For the text-containing cell, return its midpoint in (X, Y) coordinate format. 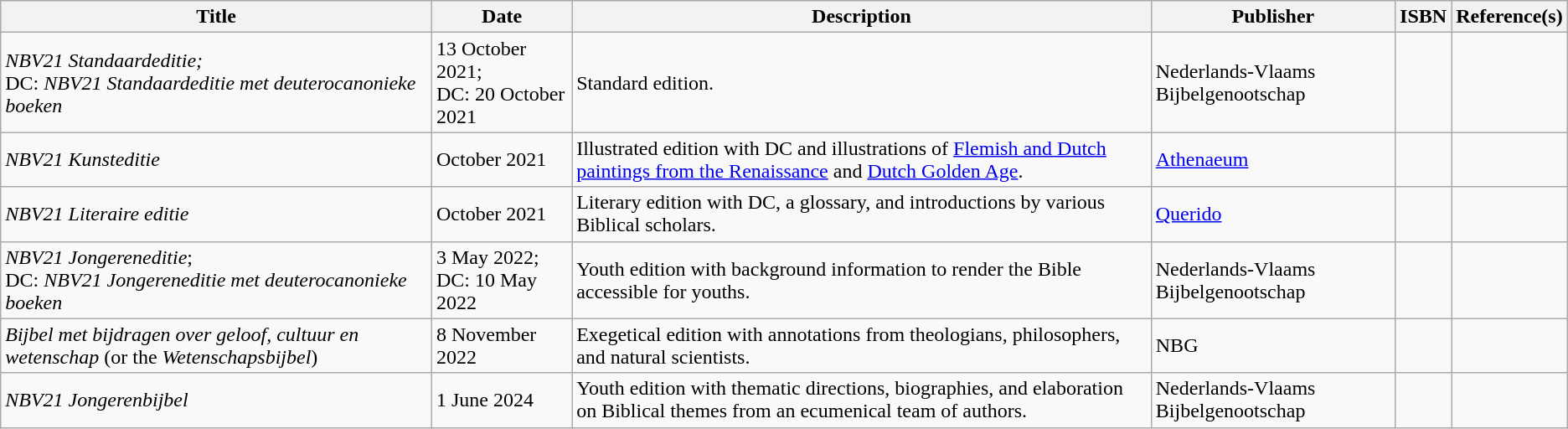
NBV21 Kunsteditie (216, 159)
Title (216, 17)
ISBN (1424, 17)
Athenaeum (1273, 159)
Bijbel met bijdragen over geloof, cultuur en wetenschap (or the Wetenschapsbijbel) (216, 345)
Exegetical edition with annotations from theologians, philosophers, and natural scientists. (862, 345)
Literary edition with DC, a glossary, and introductions by various Biblical scholars. (862, 214)
Querido (1273, 214)
Youth edition with thematic directions, biographies, and elaboration on Biblical themes from an ecumenical team of authors. (862, 401)
13 October 2021;DC: 20 October 2021 (501, 82)
8 November 2022 (501, 345)
NBV21 Standaardeditie;DC: NBV21 Standaardeditie met deuterocanonieke boeken (216, 82)
Youth edition with background information to render the Bible accessible for youths. (862, 280)
NBG (1273, 345)
Illustrated edition with DC and illustrations of Flemish and Dutch paintings from the Renaissance and Dutch Golden Age. (862, 159)
Publisher (1273, 17)
Date (501, 17)
NBV21 Literaire editie (216, 214)
Reference(s) (1509, 17)
NBV21 Jongerenbijbel (216, 401)
Standard edition. (862, 82)
1 June 2024 (501, 401)
NBV21 Jongereneditie;DC: NBV21 Jongereneditie met deuterocanonieke boeken (216, 280)
3 May 2022;DC: 10 May 2022 (501, 280)
Description (862, 17)
